Identify which cell holds the provided text, then report its (x, y) central coordinate. 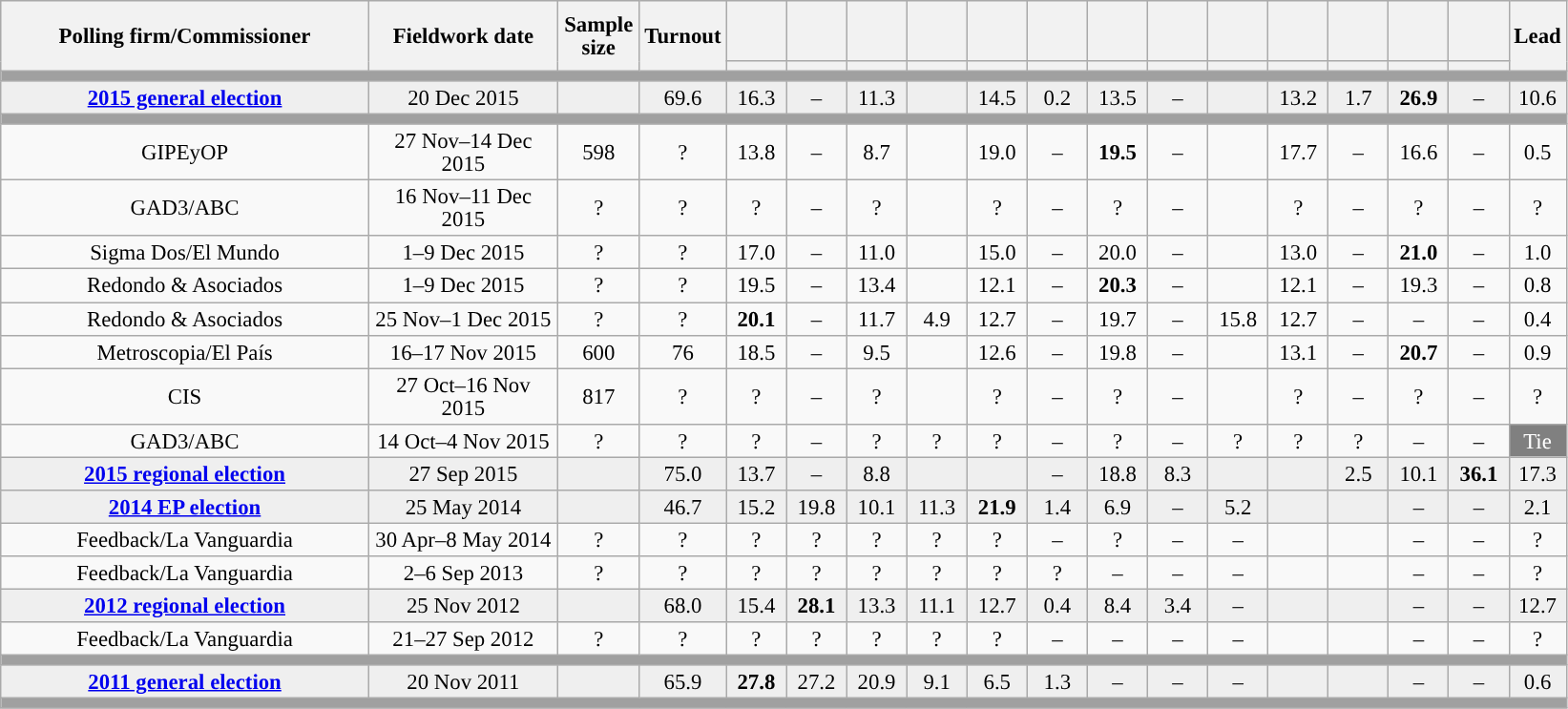
20.9 (876, 681)
13.1 (1298, 351)
817 (598, 397)
2015 general election (185, 97)
15.2 (756, 508)
25 May 2014 (463, 508)
9.5 (876, 351)
25 Nov 2012 (463, 605)
0.6 (1537, 681)
13.0 (1298, 254)
15.4 (756, 605)
25 Nov–1 Dec 2015 (463, 319)
Tie (1537, 441)
69.6 (683, 97)
14 Oct–4 Nov 2015 (463, 441)
Metroscopia/El País (185, 351)
75.0 (683, 473)
1.0 (1537, 254)
5.2 (1239, 508)
19.3 (1418, 286)
20.7 (1418, 351)
Fieldwork date (463, 36)
8.4 (1117, 605)
26.9 (1418, 97)
0.5 (1537, 153)
0.8 (1537, 286)
598 (598, 153)
11.7 (876, 319)
13.2 (1298, 97)
Sample size (598, 36)
20.1 (756, 319)
20.3 (1117, 286)
13.3 (876, 605)
Lead (1537, 36)
8.8 (876, 473)
27 Nov–14 Dec 2015 (463, 153)
27 Oct–16 Nov 2015 (463, 397)
0.9 (1537, 351)
21.0 (1418, 254)
Sigma Dos/El Mundo (185, 254)
18.5 (756, 351)
13.4 (876, 286)
3.4 (1178, 605)
28.1 (817, 605)
11.0 (876, 254)
20.0 (1117, 254)
30 Apr–8 May 2014 (463, 540)
6.9 (1117, 508)
21.9 (996, 508)
GIPEyOP (185, 153)
27 Sep 2015 (463, 473)
18.8 (1117, 473)
17.0 (756, 254)
36.1 (1479, 473)
19.0 (996, 153)
600 (598, 351)
76 (683, 351)
2014 EP election (185, 508)
19.7 (1117, 319)
15.0 (996, 254)
46.7 (683, 508)
65.9 (683, 681)
Turnout (683, 36)
2–6 Sep 2013 (463, 573)
CIS (185, 397)
14.5 (996, 97)
9.1 (937, 681)
1.7 (1359, 97)
2015 regional election (185, 473)
2.1 (1537, 508)
2012 regional election (185, 605)
20 Nov 2011 (463, 681)
8.7 (876, 153)
2011 general election (185, 681)
Polling firm/Commissioner (185, 36)
16–17 Nov 2015 (463, 351)
11.1 (937, 605)
1.3 (1057, 681)
17.3 (1537, 473)
13.5 (1117, 97)
16.6 (1418, 153)
8.3 (1178, 473)
21–27 Sep 2012 (463, 639)
0.2 (1057, 97)
13.7 (756, 473)
13.8 (756, 153)
1.4 (1057, 508)
12.6 (996, 351)
17.7 (1298, 153)
2.5 (1359, 473)
10.6 (1537, 97)
68.0 (683, 605)
27.8 (756, 681)
4.9 (937, 319)
27.2 (817, 681)
20 Dec 2015 (463, 97)
16.3 (756, 97)
6.5 (996, 681)
16 Nov–11 Dec 2015 (463, 208)
15.8 (1239, 319)
